Detect which cell encompasses the target text, then output its [X, Y] center coordinate. 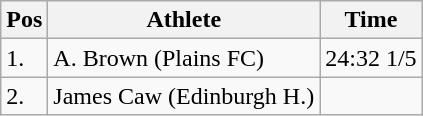
1. [24, 58]
Pos [24, 20]
Athlete [184, 20]
A. Brown (Plains FC) [184, 58]
2. [24, 96]
James Caw (Edinburgh H.) [184, 96]
Time [371, 20]
24:32 1/5 [371, 58]
